Pinpoint the cell where the given text exists, returning its (X, Y) midpoint coordinate. 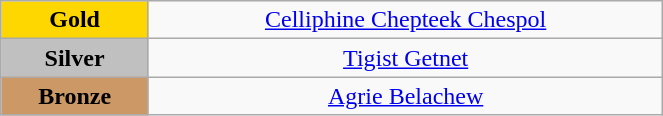
Tigist Getnet (405, 58)
Gold (75, 20)
Silver (75, 58)
Celliphine Chepteek Chespol (405, 20)
Agrie Belachew (405, 96)
Bronze (75, 96)
